From the cell containing the given text, extract its center point as [x, y] coordinate. 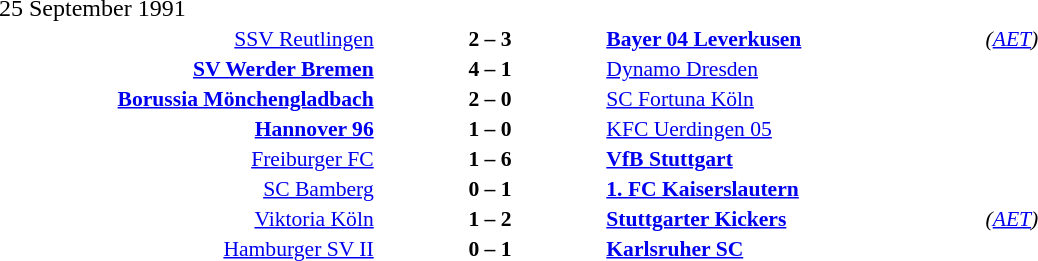
0 – 1 [490, 188]
KFC Uerdingen 05 [794, 128]
1 – 0 [490, 128]
Dynamo Dresden [794, 68]
2 – 3 [490, 38]
2 – 0 [490, 98]
4 – 1 [490, 68]
1 – 6 [490, 158]
1. FC Kaiserslautern [794, 188]
SC Fortuna Köln [794, 98]
Stuttgarter Kickers [794, 218]
Bayer 04 Leverkusen [794, 38]
VfB Stuttgart [794, 158]
1 – 2 [490, 218]
